Identify which cell holds the provided text, then report its (X, Y) central coordinate. 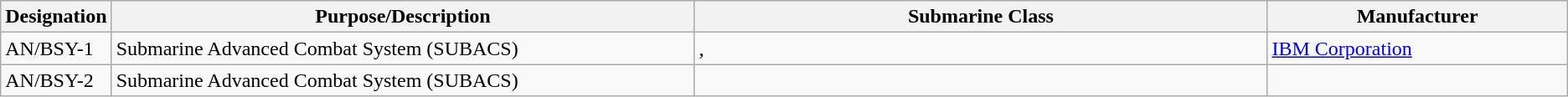
AN/BSY-1 (56, 48)
Manufacturer (1417, 17)
Designation (56, 17)
AN/BSY-2 (56, 80)
, (981, 48)
Submarine Class (981, 17)
IBM Corporation (1417, 48)
Purpose/Description (403, 17)
